Capture the cell that displays the provided text and extract its [X, Y] central coordinate. 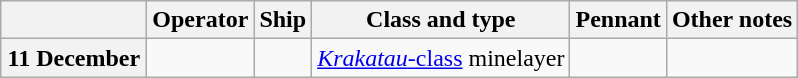
Ship [283, 20]
Krakatau-class minelayer [441, 58]
Operator [200, 20]
Pennant [618, 20]
Class and type [441, 20]
Other notes [732, 20]
11 December [74, 58]
